Detect which cell encompasses the target text, then output its [X, Y] center coordinate. 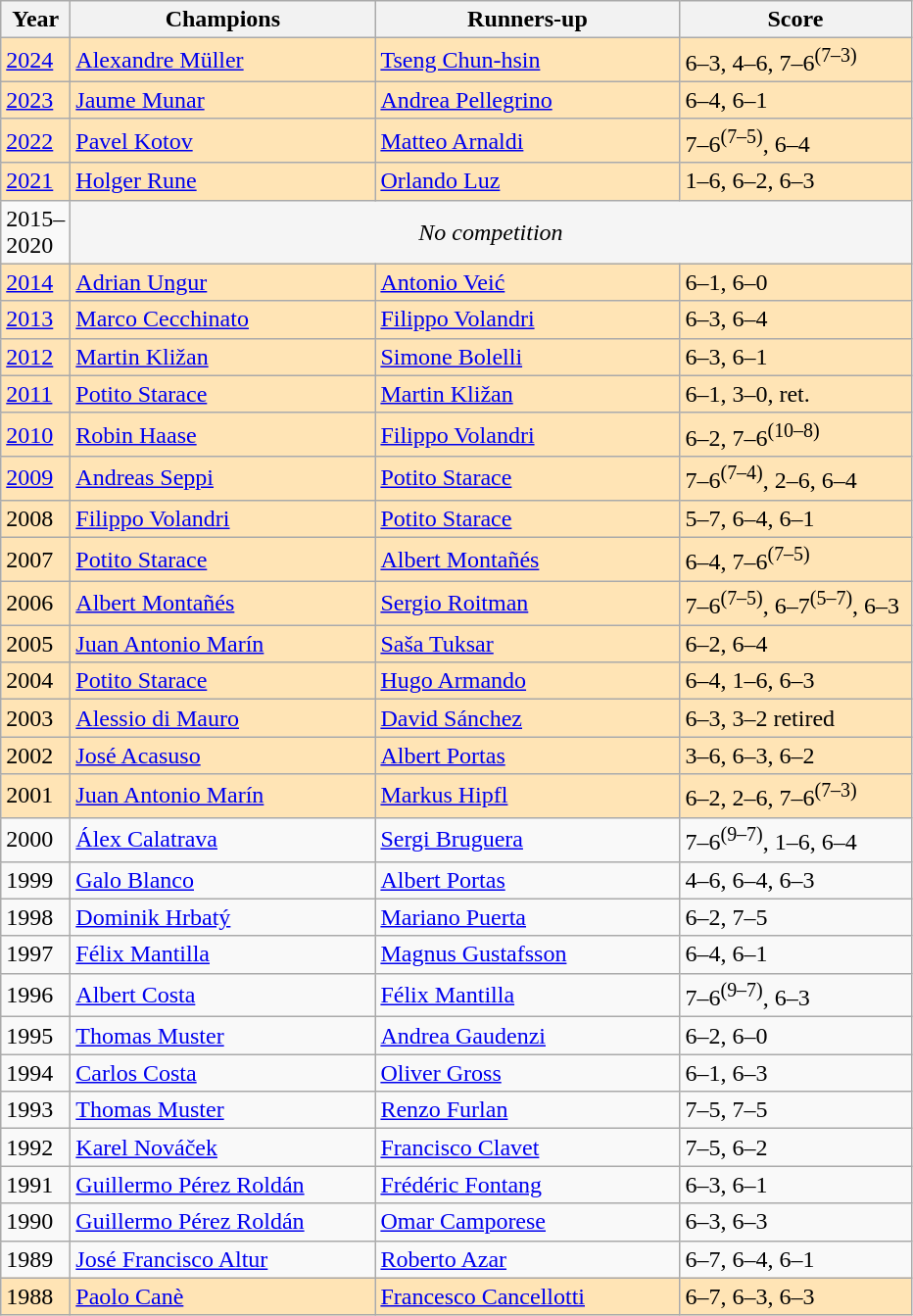
Simone Bolelli [527, 357]
Frédéric Fontang [527, 1185]
2024 [35, 61]
1991 [35, 1185]
1997 [35, 954]
Adrian Ungur [223, 282]
Mariano Puerta [527, 917]
7–6(9–7), 6–3 [795, 996]
Markus Hipfl [527, 796]
2002 [35, 755]
2010 [35, 435]
6–4, 7–6(7–5) [795, 561]
6–7, 6–4, 6–1 [795, 1259]
2008 [35, 518]
Francesco Cancellotti [527, 1296]
1998 [35, 917]
7–6(9–7), 1–6, 6–4 [795, 839]
2003 [35, 718]
Runners-up [527, 20]
1990 [35, 1222]
Alexandre Müller [223, 61]
2022 [35, 141]
2015–2020 [35, 231]
2013 [35, 319]
6–1, 6–3 [795, 1073]
2005 [35, 644]
1994 [35, 1073]
David Sánchez [527, 718]
Albert Costa [223, 996]
Roberto Azar [527, 1259]
Dominik Hrbatý [223, 917]
Alessio di Mauro [223, 718]
José Acasuso [223, 755]
2000 [35, 839]
2023 [35, 100]
Year [35, 20]
José Francisco Altur [223, 1259]
No competition [491, 231]
2007 [35, 561]
2001 [35, 796]
2014 [35, 282]
7–5, 7–5 [795, 1110]
Carlos Costa [223, 1073]
6–7, 6–3, 6–3 [795, 1296]
Galo Blanco [223, 880]
Andrea Pellegrino [527, 100]
Andreas Seppi [223, 478]
2011 [35, 394]
1999 [35, 880]
Orlando Luz [527, 181]
2004 [35, 681]
6–2, 7–6(10–8) [795, 435]
Jaume Munar [223, 100]
2006 [35, 604]
6–2, 6–4 [795, 644]
7–6(7–4), 2–6, 6–4 [795, 478]
Score [795, 20]
Oliver Gross [527, 1073]
7–6(7–5), 6–7(5–7), 6–3 [795, 604]
2021 [35, 181]
7–5, 6–2 [795, 1147]
4–6, 6–4, 6–3 [795, 880]
Paolo Canè [223, 1296]
3–6, 6–3, 6–2 [795, 755]
Saša Tuksar [527, 644]
Álex Calatrava [223, 839]
Holger Rune [223, 181]
6–2, 7–5 [795, 917]
Robin Haase [223, 435]
1–6, 6–2, 6–3 [795, 181]
Champions [223, 20]
6–4, 1–6, 6–3 [795, 681]
1989 [35, 1259]
Sergio Roitman [527, 604]
Sergi Bruguera [527, 839]
6–3, 6–4 [795, 319]
6–2, 2–6, 7–6(7–3) [795, 796]
1993 [35, 1110]
2009 [35, 478]
6–3, 4–6, 7–6(7–3) [795, 61]
Marco Cecchinato [223, 319]
6–2, 6–0 [795, 1036]
1992 [35, 1147]
7–6(7–5), 6–4 [795, 141]
Antonio Veić [527, 282]
1988 [35, 1296]
6–1, 6–0 [795, 282]
Omar Camporese [527, 1222]
Francisco Clavet [527, 1147]
6–3, 3–2 retired [795, 718]
1996 [35, 996]
Andrea Gaudenzi [527, 1036]
6–1, 3–0, ret. [795, 394]
Tseng Chun-hsin [527, 61]
Matteo Arnaldi [527, 141]
2012 [35, 357]
Renzo Furlan [527, 1110]
6–3, 6–3 [795, 1222]
Pavel Kotov [223, 141]
5–7, 6–4, 6–1 [795, 518]
1995 [35, 1036]
Magnus Gustafsson [527, 954]
Hugo Armando [527, 681]
Karel Nováček [223, 1147]
